Search for the cell housing the specified text and yield its [x, y] center coordinate. 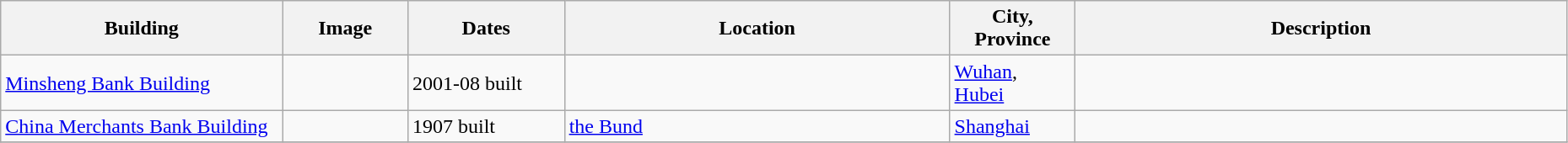
Minsheng Bank Building [142, 82]
Image [346, 29]
1907 built [486, 126]
2001-08 built [486, 82]
City, Province [1012, 29]
China Merchants Bank Building [142, 126]
Dates [486, 29]
Wuhan, Hubei [1012, 82]
Building [142, 29]
Shanghai [1012, 126]
Location [757, 29]
the Bund [757, 126]
Description [1321, 29]
